Search for the cell housing the specified text and yield its [x, y] center coordinate. 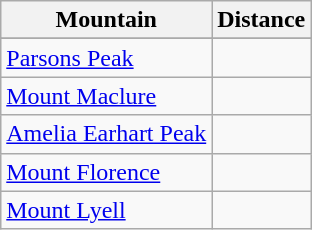
Distance [262, 20]
Mount Lyell [106, 210]
Mountain [106, 20]
Mount Florence [106, 172]
Parsons Peak [106, 58]
Amelia Earhart Peak [106, 134]
Mount Maclure [106, 96]
